Find where the given text appears and provide that cell's center as [X, Y] coordinate. 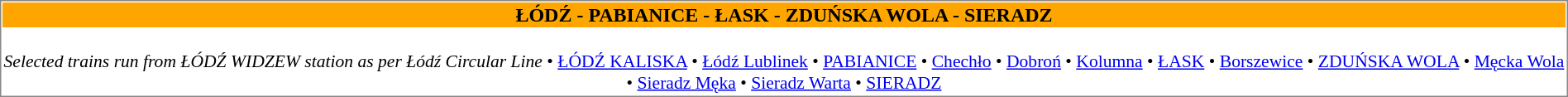
ŁÓDŹ - PABIANICE - ŁASK - ZDUŃSKA WOLA - SIERADZ [784, 15]
